Determine the (x, y) coordinate at the center of the cell enclosing the given text.  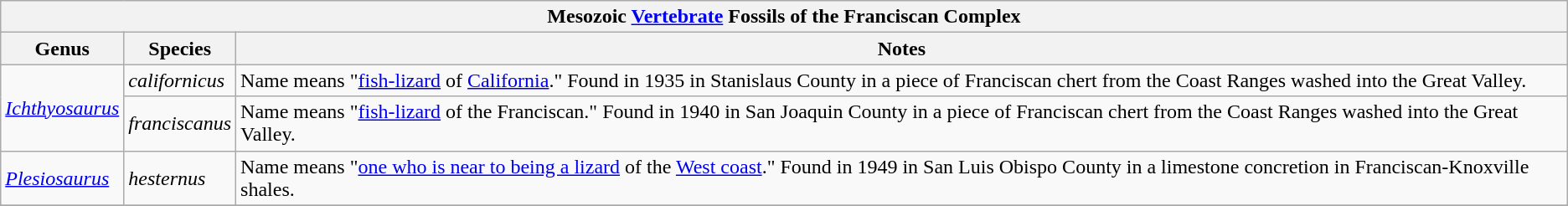
californicus (180, 80)
Ichthyosaurus (62, 107)
hesternus (180, 178)
franciscanus (180, 124)
Genus (62, 49)
Mesozoic Vertebrate Fossils of the Franciscan Complex (784, 17)
Plesiosaurus (62, 178)
Species (180, 49)
Notes (902, 49)
